Determine the (x, y) coordinate at the center of the cell enclosing the given text.  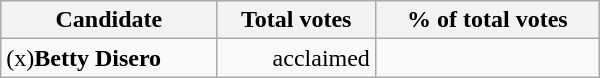
(x)Betty Disero (109, 58)
Total votes (296, 20)
% of total votes (487, 20)
acclaimed (296, 58)
Candidate (109, 20)
